For the text-containing cell, return its midpoint in [x, y] coordinate format. 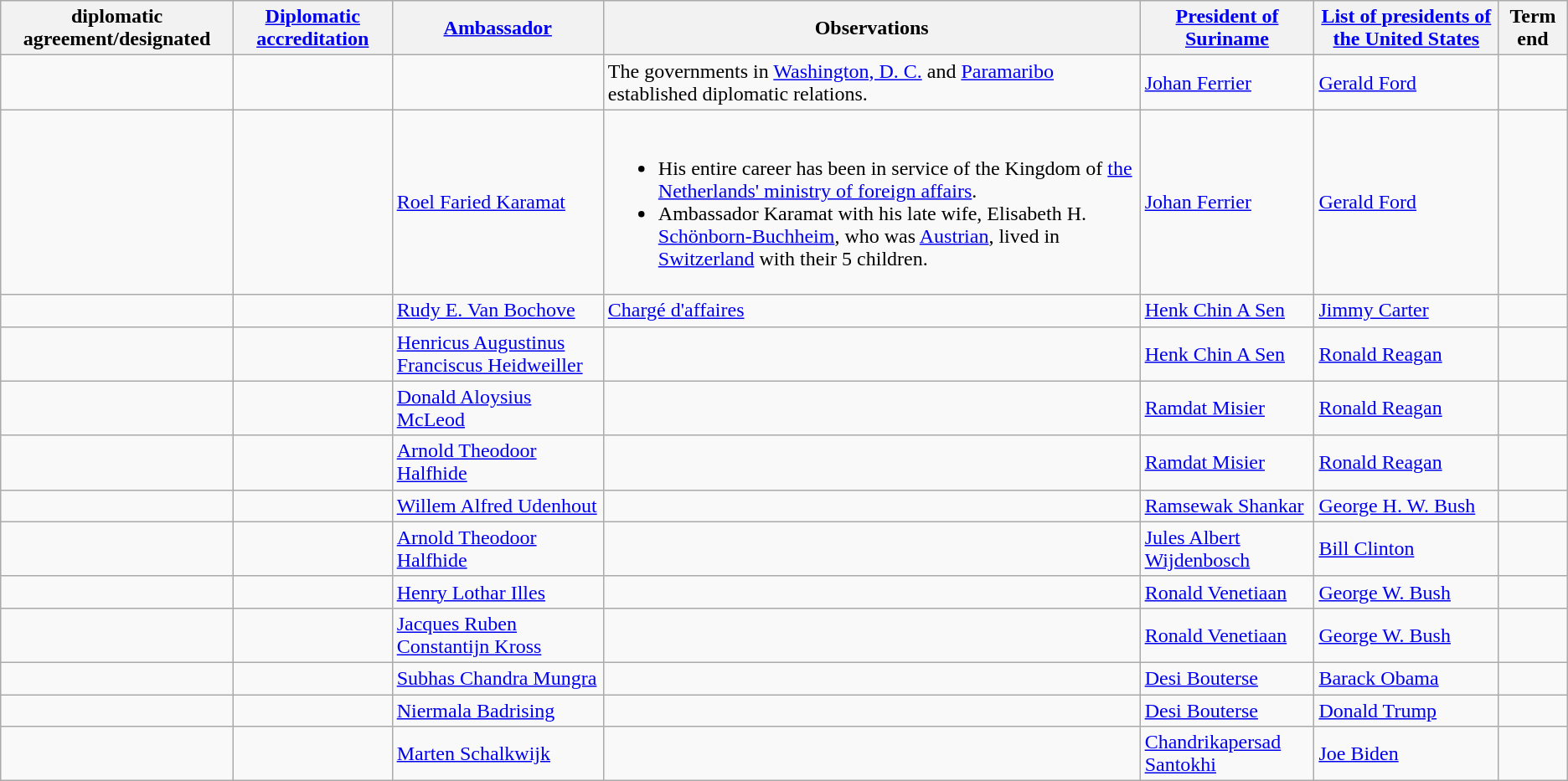
Subhas Chandra Mungra [498, 678]
Niermala Badrising [498, 711]
Donald Aloysius McLeod [498, 408]
Henricus Augustinus Franciscus Heidweiller [498, 353]
Jacques Ruben Constantijn Kross [498, 635]
Jules Albert Wijdenbosch [1227, 549]
Term end [1533, 28]
Chargé d'affaires [871, 311]
Marten Schalkwijk [498, 753]
Ambassador [498, 28]
Diplomatic accreditation [312, 28]
Barack Obama [1406, 678]
Donald Trump [1406, 711]
Henry Lothar Illes [498, 592]
Jimmy Carter [1406, 311]
Observations [871, 28]
George H. W. Bush [1406, 506]
President of Suriname [1227, 28]
Rudy E. Van Bochove [498, 311]
Ramsewak Shankar [1227, 506]
List of presidents of the United States [1406, 28]
Chandrikapersad Santokhi [1227, 753]
Joe Biden [1406, 753]
Roel Faried Karamat [498, 203]
The governments in Washington, D. C. and Paramaribo established diplomatic relations. [871, 82]
Bill Clinton [1406, 549]
Willem Alfred Udenhout [498, 506]
diplomatic agreement/designated [117, 28]
